Identify which cell holds the provided text, then report its (X, Y) central coordinate. 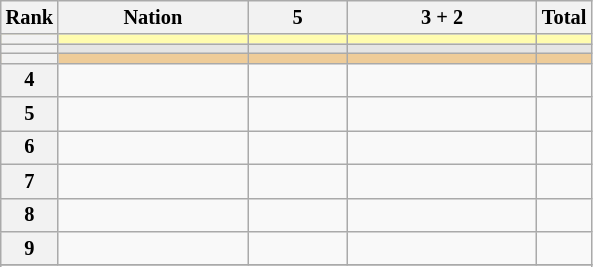
3 + 2 (442, 17)
Total (564, 17)
8 (30, 215)
6 (30, 147)
9 (30, 248)
Rank (30, 17)
4 (30, 80)
7 (30, 181)
Nation (153, 17)
